Scan for the cell matching the given text and deliver its (x, y) coordinate at center. 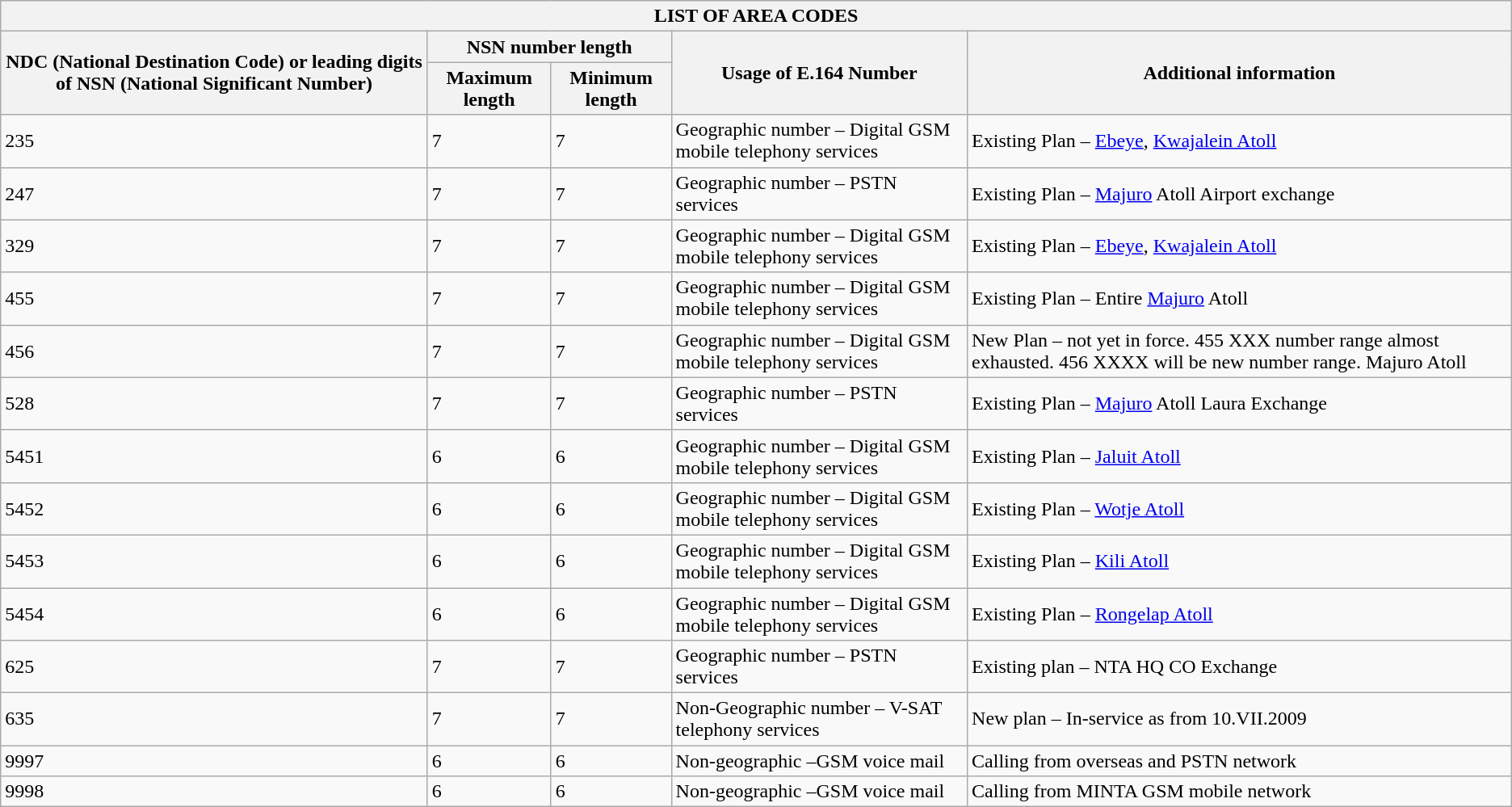
625 (215, 667)
528 (215, 404)
Existing Plan – Entire Majuro Atoll (1240, 299)
329 (215, 246)
Maximum length (489, 89)
Usage of E.164 Number (819, 73)
Existing plan – NTA HQ CO Exchange (1240, 667)
455 (215, 299)
Minimum length (611, 89)
5453 (215, 561)
9998 (215, 792)
LIST OF AREA CODES (756, 16)
Existing Plan – Kili Atoll (1240, 561)
NDC (National Destination Code) or leading digits of NSN (National Significant Number) (215, 73)
NSN number length (549, 47)
Existing Plan – Majuro Atoll Airport exchange (1240, 194)
Additional information (1240, 73)
Existing Plan – Jaluit Atoll (1240, 456)
247 (215, 194)
9997 (215, 761)
Existing Plan – Rongelap Atoll (1240, 614)
Non-Geographic number – V-SAT telephony services (819, 719)
456 (215, 351)
Calling from MINTA GSM mobile network (1240, 792)
New plan – In-service as from 10.VII.2009 (1240, 719)
5451 (215, 456)
635 (215, 719)
Calling from overseas and PSTN network (1240, 761)
New Plan – not yet in force. 455 XXX number range almost exhausted. 456 XXXX will be new number range. Majuro Atoll (1240, 351)
Existing Plan – Majuro Atoll Laura Exchange (1240, 404)
5452 (215, 509)
5454 (215, 614)
Existing Plan – Wotje Atoll (1240, 509)
235 (215, 141)
